Search for the cell housing the specified text and yield its (X, Y) center coordinate. 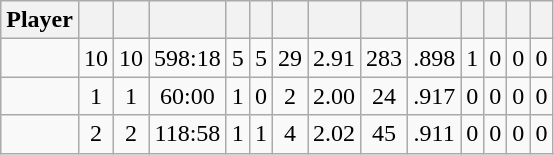
Player (40, 20)
24 (384, 96)
.911 (434, 134)
2.91 (334, 58)
2.02 (334, 134)
598:18 (188, 58)
4 (290, 134)
.898 (434, 58)
283 (384, 58)
.917 (434, 96)
2.00 (334, 96)
29 (290, 58)
118:58 (188, 134)
60:00 (188, 96)
45 (384, 134)
